Determine the [X, Y] coordinate at the center of the cell enclosing the given text.  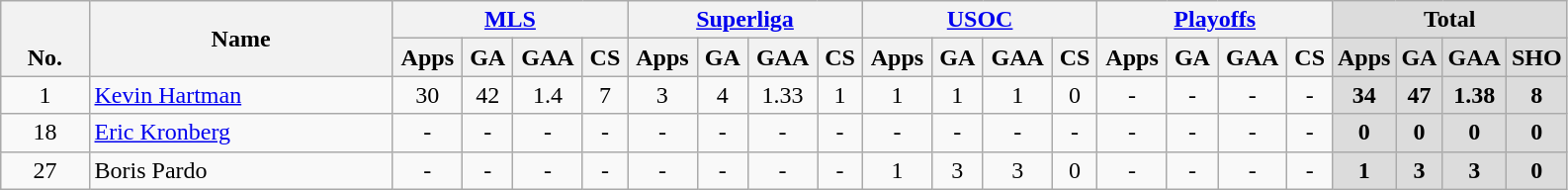
Boris Pardo [241, 170]
47 [1420, 95]
Kevin Hartman [241, 95]
30 [427, 95]
34 [1363, 95]
27 [45, 170]
1.33 [782, 95]
18 [45, 133]
Name [241, 39]
4 [722, 95]
42 [486, 95]
Total [1449, 20]
SHO [1536, 57]
7 [605, 95]
No. [45, 39]
MLS [510, 20]
USOC [980, 20]
Eric Kronberg [241, 133]
1.38 [1474, 95]
1.4 [548, 95]
Playoffs [1215, 20]
8 [1536, 95]
Superliga [745, 20]
